Extract the (x, y) coordinate from the center of the cell holding the provided text.  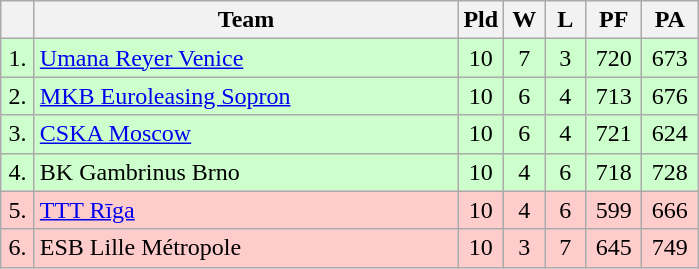
645 (614, 248)
713 (614, 96)
Team (246, 20)
673 (670, 58)
TTT Rīga (246, 210)
PA (670, 20)
CSKA Moscow (246, 134)
4. (18, 172)
W (524, 20)
3. (18, 134)
599 (614, 210)
MKB Euroleasing Sopron (246, 96)
1. (18, 58)
Pld (481, 20)
ESB Lille Métropole (246, 248)
676 (670, 96)
720 (614, 58)
721 (614, 134)
666 (670, 210)
624 (670, 134)
PF (614, 20)
2. (18, 96)
728 (670, 172)
L (566, 20)
5. (18, 210)
6. (18, 248)
BK Gambrinus Brno (246, 172)
Umana Reyer Venice (246, 58)
749 (670, 248)
718 (614, 172)
